Identify which cell holds the provided text, then report its (X, Y) central coordinate. 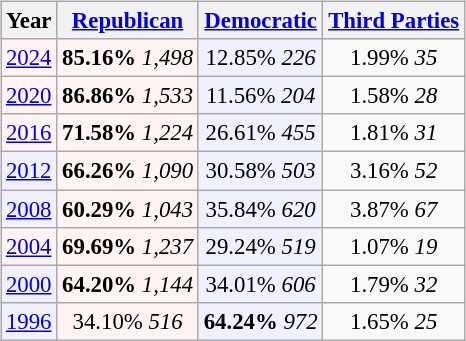
Republican (128, 21)
64.24% 972 (260, 321)
2012 (29, 171)
60.29% 1,043 (128, 209)
85.16% 1,498 (128, 58)
Year (29, 21)
2004 (29, 246)
71.58% 1,224 (128, 133)
1.07% 19 (394, 246)
34.10% 516 (128, 321)
2020 (29, 96)
3.16% 52 (394, 171)
1.81% 31 (394, 133)
69.69% 1,237 (128, 246)
1.65% 25 (394, 321)
26.61% 455 (260, 133)
86.86% 1,533 (128, 96)
2008 (29, 209)
1.58% 28 (394, 96)
Democratic (260, 21)
3.87% 67 (394, 209)
2016 (29, 133)
1996 (29, 321)
30.58% 503 (260, 171)
66.26% 1,090 (128, 171)
1.79% 32 (394, 284)
Third Parties (394, 21)
29.24% 519 (260, 246)
35.84% 620 (260, 209)
2000 (29, 284)
64.20% 1,144 (128, 284)
34.01% 606 (260, 284)
11.56% 204 (260, 96)
1.99% 35 (394, 58)
12.85% 226 (260, 58)
2024 (29, 58)
